Provide the (x, y) coordinate of the cell's center where the given text is located.  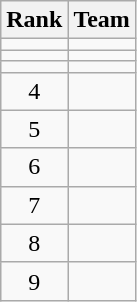
Team (102, 20)
7 (34, 205)
6 (34, 167)
9 (34, 281)
Rank (34, 20)
4 (34, 91)
8 (34, 243)
5 (34, 129)
